Locate the cell with the specified text and output its (X, Y) center coordinate. 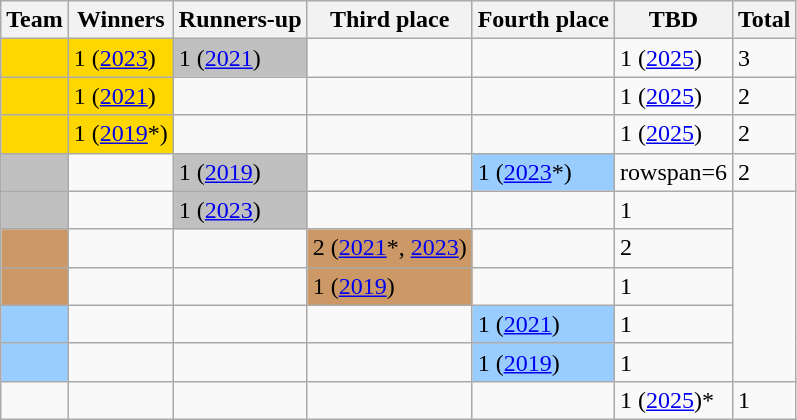
Team (35, 20)
Runners-up (240, 20)
3 (764, 58)
Third place (390, 20)
1 (2023*) (543, 172)
Fourth place (543, 20)
TBD (674, 20)
rowspan=6 (674, 172)
1 (2025)* (674, 400)
Winners (120, 20)
Total (764, 20)
2 (2021*, 2023) (390, 248)
1 (2019*) (120, 134)
